Extract the (X, Y) coordinate from the center of the cell holding the provided text.  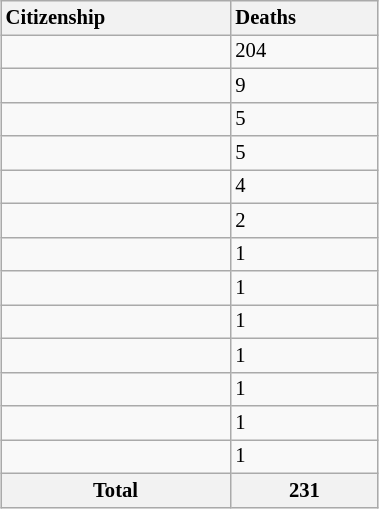
Total (116, 490)
2 (304, 220)
Deaths (304, 18)
231 (304, 490)
4 (304, 187)
204 (304, 51)
9 (304, 85)
Citizenship (116, 18)
